Extract the (x, y) coordinate from the center of the cell holding the provided text.  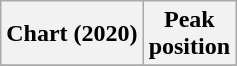
Chart (2020) (72, 34)
Peakposition (189, 34)
